Output the (X, Y) coordinate of the center of the cell containing the given text.  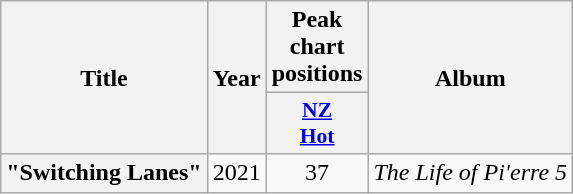
Title (104, 78)
The Life of Pi'erre 5 (470, 173)
2021 (236, 173)
"Switching Lanes" (104, 173)
37 (317, 173)
NZHot (317, 124)
Peak chart positions (317, 47)
Year (236, 78)
Album (470, 78)
